Identify which cell holds the provided text, then report its [x, y] central coordinate. 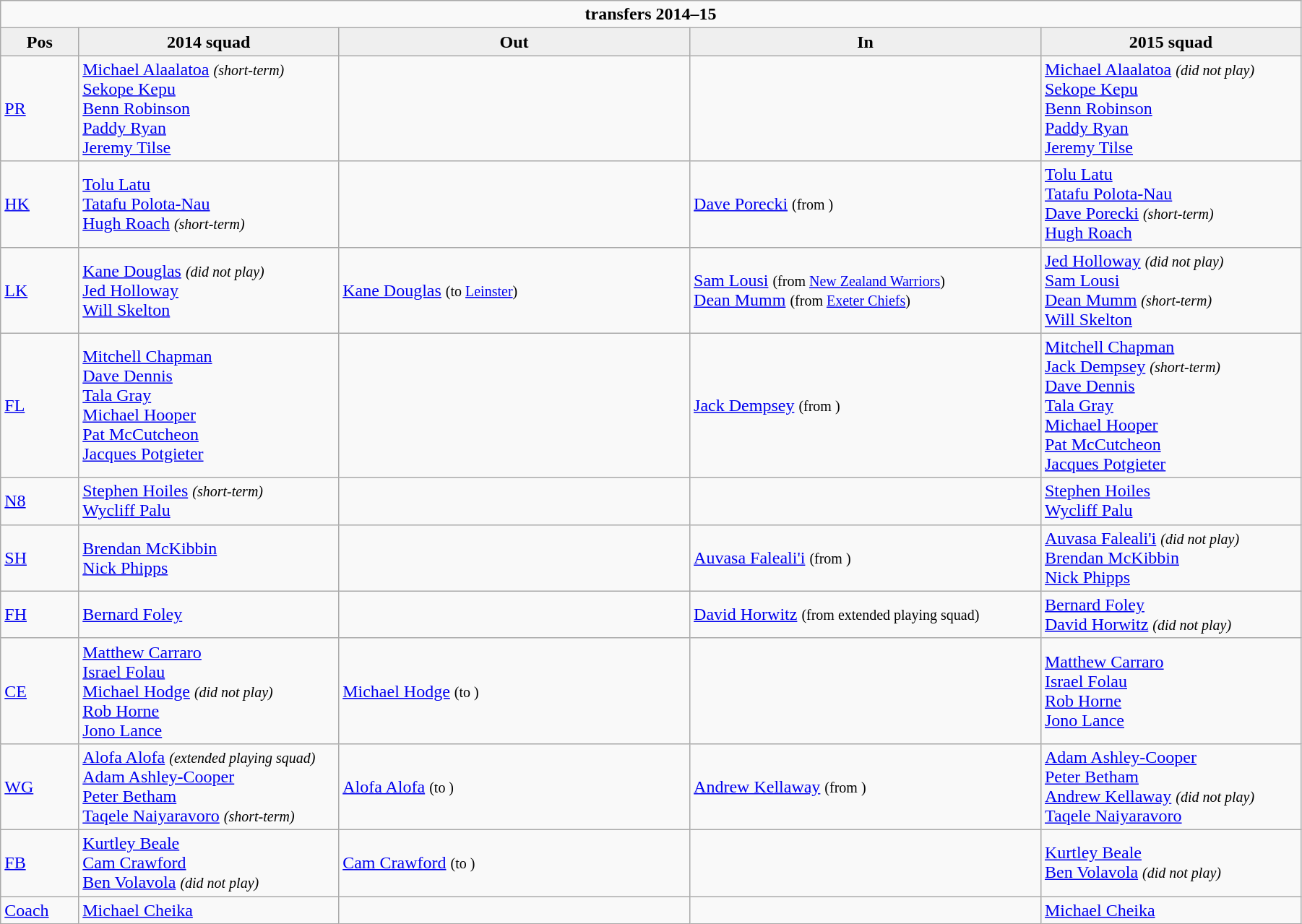
Bernard Foley [209, 614]
Mitchell ChapmanDave DennisTala GrayMichael HooperPat McCutcheonJacques Potgieter [209, 405]
2015 squad [1170, 42]
SH [40, 558]
Matthew CarraroIsrael FolauRob HorneJono Lance [1170, 691]
Tolu LatuTatafu Polota-NauHugh Roach (short-term) [209, 204]
Auvasa Faleali'i (from ) [866, 558]
LK [40, 290]
transfers 2014–15 [651, 14]
HK [40, 204]
Mitchell ChapmanJack Dempsey (short-term)Dave DennisTala GrayMichael HooperPat McCutcheonJacques Potgieter [1170, 405]
Adam Ashley-CooperPeter BethamAndrew Kellaway (did not play)Taqele Naiyaravoro [1170, 786]
David Horwitz (from extended playing squad) [866, 614]
WG [40, 786]
Bernard FoleyDavid Horwitz (did not play) [1170, 614]
Out [514, 42]
2014 squad [209, 42]
Kane Douglas (did not play)Jed HollowayWill Skelton [209, 290]
In [866, 42]
Michael Alaalatoa (did not play)Sekope KepuBenn RobinsonPaddy RyanJeremy Tilse [1170, 108]
Sam Lousi (from New Zealand Warriors) Dean Mumm (from Exeter Chiefs) [866, 290]
Stephen HoilesWycliff Palu [1170, 501]
Cam Crawford (to ) [514, 863]
Jed Holloway (did not play)Sam LousiDean Mumm (short-term)Will Skelton [1170, 290]
Kurtley Beale Cam CrawfordBen Volavola (did not play) [209, 863]
Kurtley BealeBen Volavola (did not play) [1170, 863]
Coach [40, 910]
PR [40, 108]
Pos [40, 42]
Dave Porecki (from ) [866, 204]
CE [40, 691]
FL [40, 405]
Matthew CarraroIsrael FolauMichael Hodge (did not play)Rob HorneJono Lance [209, 691]
Tolu LatuTatafu Polota-NauDave Porecki (short-term)Hugh Roach [1170, 204]
Alofa Alofa (extended playing squad)Adam Ashley-CooperPeter BethamTaqele Naiyaravoro (short-term) [209, 786]
Michael Hodge (to ) [514, 691]
N8 [40, 501]
Brendan McKibbinNick Phipps [209, 558]
FB [40, 863]
Michael Alaalatoa (short-term)Sekope KepuBenn RobinsonPaddy RyanJeremy Tilse [209, 108]
Alofa Alofa (to ) [514, 786]
Kane Douglas (to Leinster) [514, 290]
Andrew Kellaway (from ) [866, 786]
Stephen Hoiles (short-term)Wycliff Palu [209, 501]
Auvasa Faleali'i (did not play)Brendan McKibbinNick Phipps [1170, 558]
Jack Dempsey (from ) [866, 405]
FH [40, 614]
